Output the [x, y] coordinate of the center of the cell containing the given text.  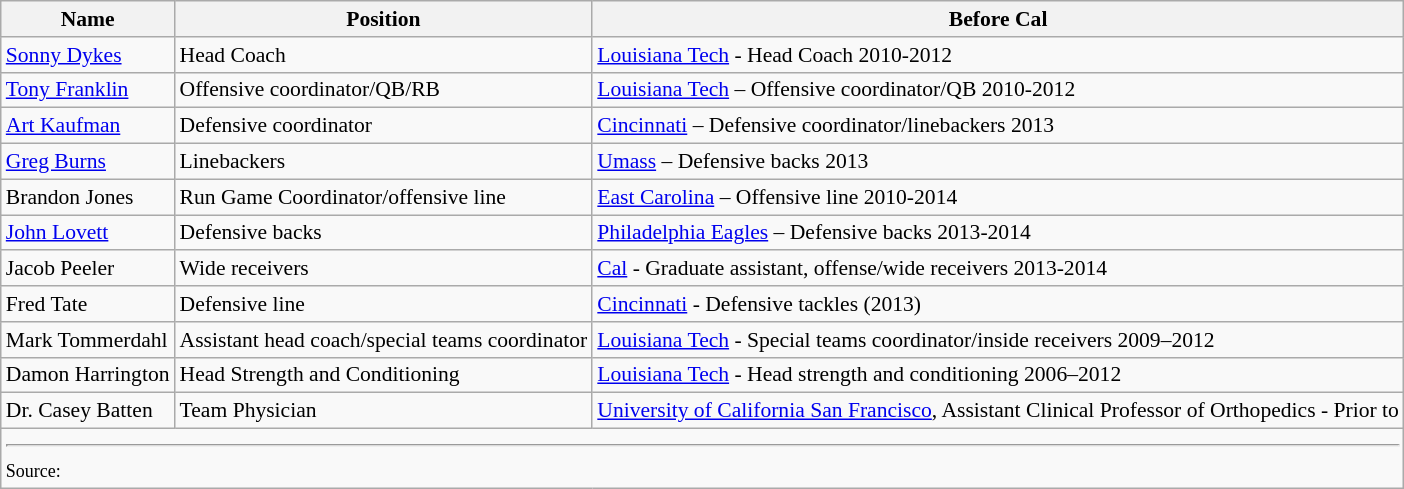
Mark Tommerdahl [88, 340]
Louisiana Tech - Head Coach 2010-2012 [998, 55]
Cincinnati - Defensive tackles (2013) [998, 304]
Dr. Casey Batten [88, 411]
Louisiana Tech - Special teams coordinator/inside receivers 2009–2012 [998, 340]
Cincinnati – Defensive coordinator/linebackers 2013 [998, 126]
East Carolina – Offensive line 2010-2014 [998, 197]
Umass – Defensive backs 2013 [998, 162]
Defensive coordinator [384, 126]
Run Game Coordinator/offensive line [384, 197]
Head Coach [384, 55]
Louisiana Tech - Head strength and conditioning 2006–2012 [998, 375]
Damon Harrington [88, 375]
Linebackers [384, 162]
Name [88, 19]
Source: [702, 459]
Assistant head coach/special teams coordinator [384, 340]
Wide receivers [384, 269]
Cal - Graduate assistant, offense/wide receivers 2013-2014 [998, 269]
Philadelphia Eagles – Defensive backs 2013-2014 [998, 233]
Head Strength and Conditioning [384, 375]
Greg Burns [88, 162]
University of California San Francisco, Assistant Clinical Professor of Orthopedics - Prior to [998, 411]
Team Physician [384, 411]
Sonny Dykes [88, 55]
Defensive line [384, 304]
Brandon Jones [88, 197]
Offensive coordinator/QB/RB [384, 90]
Jacob Peeler [88, 269]
Defensive backs [384, 233]
Position [384, 19]
Art Kaufman [88, 126]
John Lovett [88, 233]
Before Cal [998, 19]
Fred Tate [88, 304]
Louisiana Tech – Offensive coordinator/QB 2010-2012 [998, 90]
Tony Franklin [88, 90]
